Output the (X, Y) coordinate of the center of the cell containing the given text.  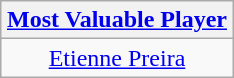
Most Valuable Player (116, 20)
Etienne Preira (116, 58)
